For the text-containing cell, return its midpoint in (x, y) coordinate format. 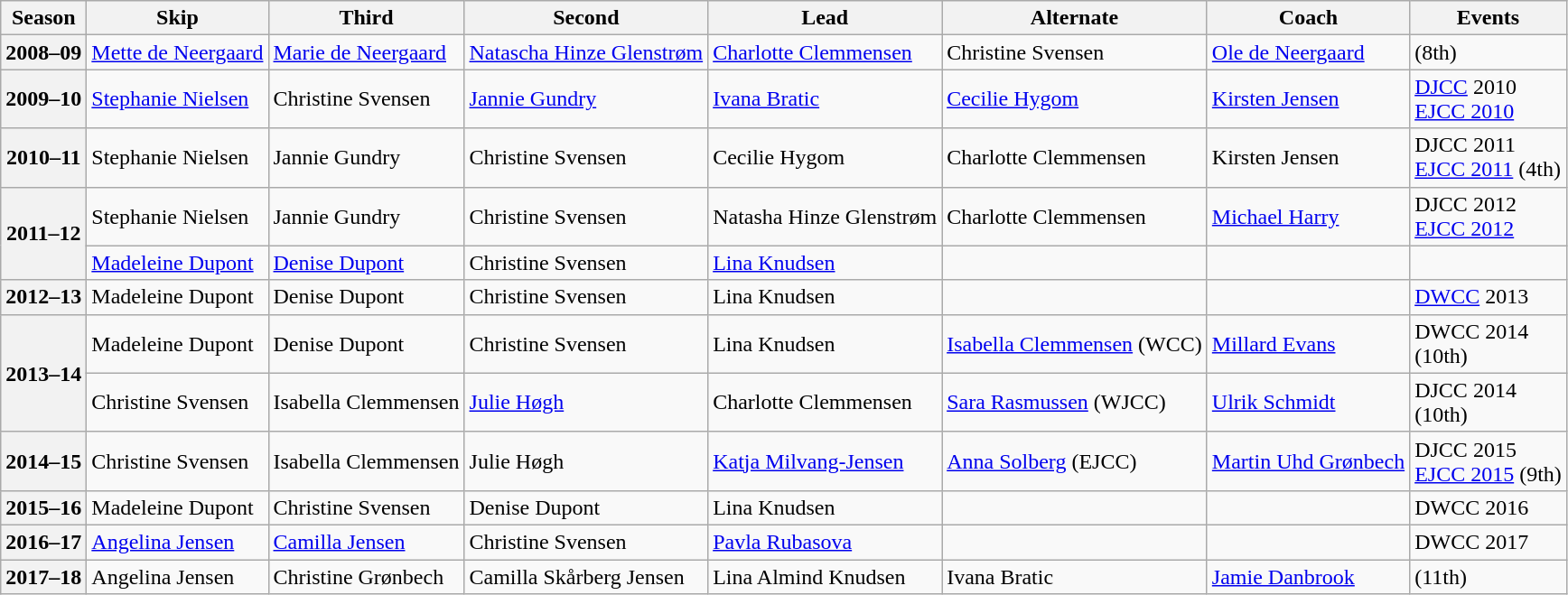
Christine Grønbech (367, 577)
Sara Rasmussen (WJCC) (1075, 403)
Alternate (1075, 18)
2014–15 (43, 460)
2009–10 (43, 99)
Season (43, 18)
2012–13 (43, 297)
Mette de Neergaard (177, 52)
DWCC 2017 (1489, 542)
Anna Solberg (EJCC) (1075, 460)
Martin Uhd Grønbech (1308, 460)
Lead (826, 18)
2015–16 (43, 507)
DWCC 2013 (1489, 297)
Ole de Neergaard (1308, 52)
DJCC 2010 EJCC 2010 (1489, 99)
Camilla Jensen (367, 542)
Third (367, 18)
2010–11 (43, 157)
Events (1489, 18)
Ulrik Schmidt (1308, 403)
2016–17 (43, 542)
2013–14 (43, 373)
DJCC 2015 EJCC 2015 (9th) (1489, 460)
Natascha Hinze Glenstrøm (586, 52)
(11th) (1489, 577)
Camilla Skårberg Jensen (586, 577)
Pavla Rubasova (826, 542)
DWCC 2016 (1489, 507)
DJCC 2011 EJCC 2011 (4th) (1489, 157)
Michael Harry (1308, 217)
Second (586, 18)
Natasha Hinze Glenstrøm (826, 217)
Isabella Clemmensen (WCC) (1075, 343)
(8th) (1489, 52)
Millard Evans (1308, 343)
Marie de Neergaard (367, 52)
Jamie Danbrook (1308, 577)
Skip (177, 18)
Katja Milvang-Jensen (826, 460)
Lina Almind Knudsen (826, 577)
DWCC 2014 (10th) (1489, 343)
2017–18 (43, 577)
DJCC 2014 (10th) (1489, 403)
2011–12 (43, 233)
Coach (1308, 18)
2008–09 (43, 52)
DJCC 2012 EJCC 2012 (1489, 217)
